Determine the [x, y] coordinate at the center of the cell enclosing the given text.  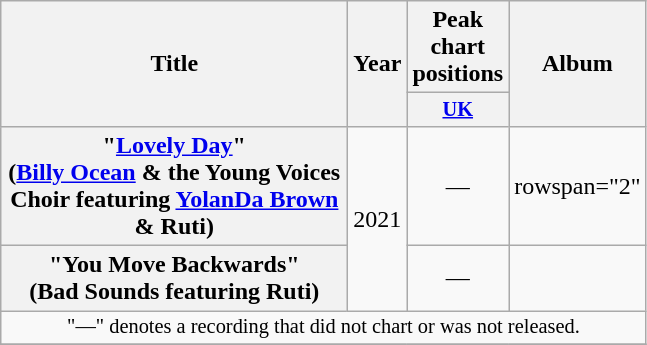
"You Move Backwards"(Bad Sounds featuring Ruti) [174, 278]
2021 [378, 218]
UK [458, 110]
Year [378, 64]
Peak chart positions [458, 47]
"—" denotes a recording that did not chart or was not released. [324, 328]
rowspan="2" [578, 186]
"Lovely Day"(Billy Ocean & the Young Voices Choir featuring YolanDa Brown & Ruti) [174, 186]
Title [174, 64]
Album [578, 64]
